For the text-containing cell, return its midpoint in (x, y) coordinate format. 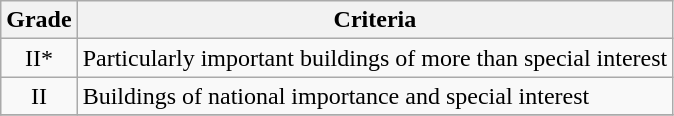
II (39, 96)
Particularly important buildings of more than special interest (375, 58)
Buildings of national importance and special interest (375, 96)
Criteria (375, 20)
II* (39, 58)
Grade (39, 20)
